Locate the cell with the specified text and output its (x, y) center coordinate. 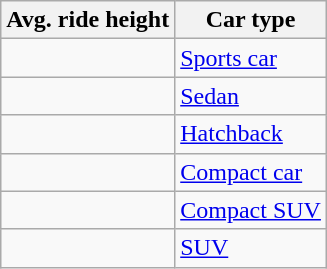
Compact car (251, 172)
Hatchback (251, 134)
Sports car (251, 58)
Car type (251, 20)
Compact SUV (251, 210)
Sedan (251, 96)
SUV (251, 248)
Avg. ride height (88, 20)
